Search for the cell housing the specified text and yield its [x, y] center coordinate. 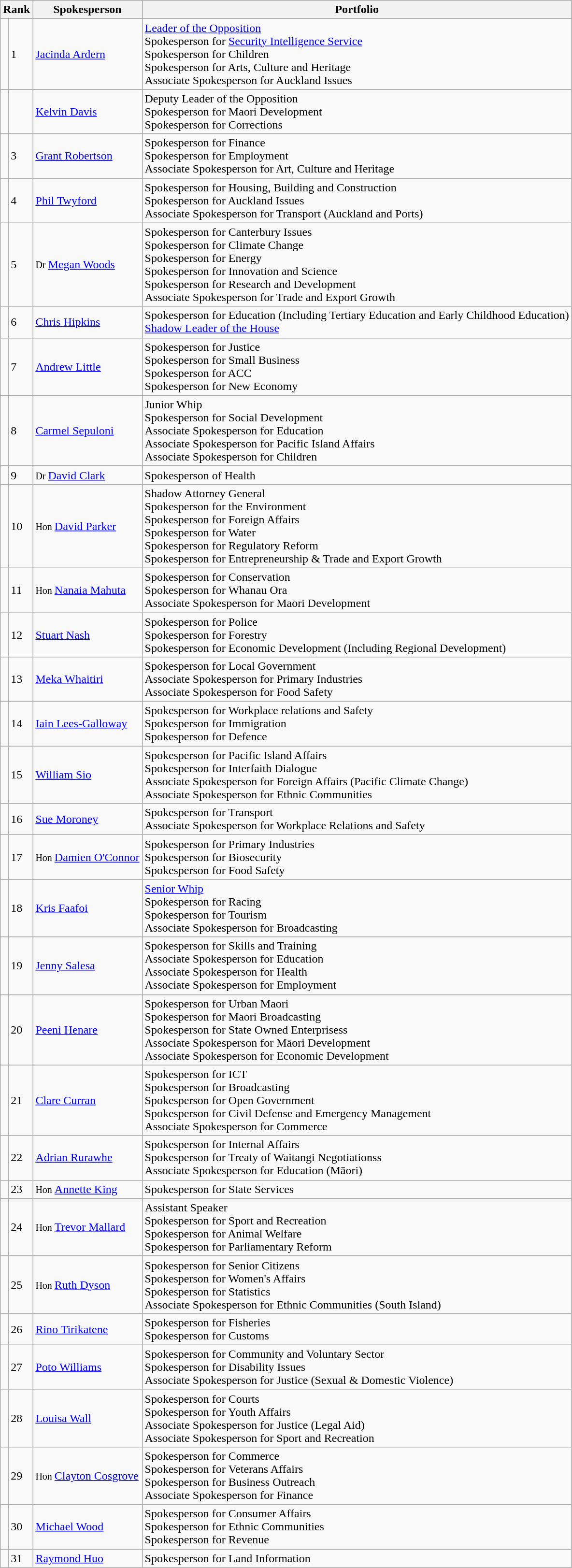
Phil Twyford [87, 201]
Assistant SpeakerSpokesperson for Sport and RecreationSpokesperson for Animal WelfareSpokesperson for Parliamentary Reform [357, 1227]
30 [20, 1527]
Spokesperson for Primary IndustriesSpokesperson for BiosecuritySpokesperson for Food Safety [357, 857]
10 [20, 526]
Stuart Nash [87, 635]
Spokesperson for Land Information [357, 1558]
Kelvin Davis [87, 112]
26 [20, 1329]
Spokesperson for TransportAssociate Spokesperson for Workplace Relations and Safety [357, 820]
Peeni Henare [87, 1030]
Hon Nanaia Mahuta [87, 590]
5 [20, 265]
Poto Williams [87, 1367]
Spokesperson for CommerceSpokesperson for Veterans AffairsSpokesperson for Business OutreachAssociate Spokesperson for Finance [357, 1476]
14 [20, 724]
Iain Lees-Galloway [87, 724]
1 [20, 54]
Grant Robertson [87, 156]
Spokesperson for CourtsSpokesperson for Youth AffairsAssociate Spokesperson for Justice (Legal Aid)Associate Spokesperson for Sport and Recreation [357, 1419]
Michael Wood [87, 1527]
21 [20, 1100]
Kris Faafoi [87, 908]
19 [20, 965]
Jacinda Ardern [87, 54]
Andrew Little [87, 366]
Spokesperson for JusticeSpokesperson for Small BusinessSpokesperson for ACCSpokesperson for New Economy [357, 366]
20 [20, 1030]
Rino Tirikatene [87, 1329]
Spokesperson for State Services [357, 1189]
Clare Curran [87, 1100]
Chris Hipkins [87, 322]
Hon David Parker [87, 526]
3 [20, 156]
Jenny Salesa [87, 965]
29 [20, 1476]
Spokesperson for ConservationSpokesperson for Whanau OraAssociate Spokesperson for Maori Development [357, 590]
Spokesperson for Consumer AffairsSpokesperson for Ethnic CommunitiesSpokesperson for Revenue [357, 1527]
Spokesperson for FisheriesSpokesperson for Customs [357, 1329]
Spokesperson for FinanceSpokesperson for EmploymentAssociate Spokesperson for Art, Culture and Heritage [357, 156]
Raymond Huo [87, 1558]
16 [20, 820]
22 [20, 1158]
Spokesperson for Local GovernmentAssociate Spokesperson for Primary IndustriesAssociate Spokesperson for Food Safety [357, 679]
Louisa Wall [87, 1419]
13 [20, 679]
17 [20, 857]
Dr David Clark [87, 475]
12 [20, 635]
Hon Damien O'Connor [87, 857]
Hon Trevor Mallard [87, 1227]
31 [20, 1558]
25 [20, 1284]
Dr Megan Woods [87, 265]
7 [20, 366]
Spokesperson [87, 10]
Spokesperson for PoliceSpokesperson for ForestrySpokesperson for Economic Development (Including Regional Development) [357, 635]
Hon Annette King [87, 1189]
Spokesperson for Community and Voluntary SectorSpokesperson for Disability IssuesAssociate Spokesperson for Justice (Sexual & Domestic Violence) [357, 1367]
27 [20, 1367]
Spokesperson for Education (Including Tertiary Education and Early Childhood Education)Shadow Leader of the House [357, 322]
23 [20, 1189]
4 [20, 201]
Senior WhipSpokesperson for RacingSpokesperson for TourismAssociate Spokesperson for Broadcasting [357, 908]
Sue Moroney [87, 820]
Spokesperson for Workplace relations and SafetySpokesperson for ImmigrationSpokesperson for Defence [357, 724]
8 [20, 431]
28 [20, 1419]
Spokesperson for Internal AffairsSpokesperson for Treaty of Waitangi NegotiationssAssociate Spokesperson for Education (Māori) [357, 1158]
William Sio [87, 775]
Meka Whaitiri [87, 679]
Deputy Leader of the OppositionSpokesperson for Maori DevelopmentSpokesperson for Corrections [357, 112]
Spokesperson of Health [357, 475]
Rank [16, 10]
Hon Ruth Dyson [87, 1284]
Spokesperson for Housing, Building and ConstructionSpokesperson for Auckland IssuesAssociate Spokesperson for Transport (Auckland and Ports) [357, 201]
11 [20, 590]
18 [20, 908]
24 [20, 1227]
Carmel Sepuloni [87, 431]
9 [20, 475]
6 [20, 322]
Portfolio [357, 10]
Spokesperson for Skills and TrainingAssociate Spokesperson for EducationAssociate Spokesperson for HealthAssociate Spokesperson for Employment [357, 965]
Hon Clayton Cosgrove [87, 1476]
Adrian Rurawhe [87, 1158]
15 [20, 775]
